Return the [X, Y] coordinate for the center point of the cell that contains the specified text.  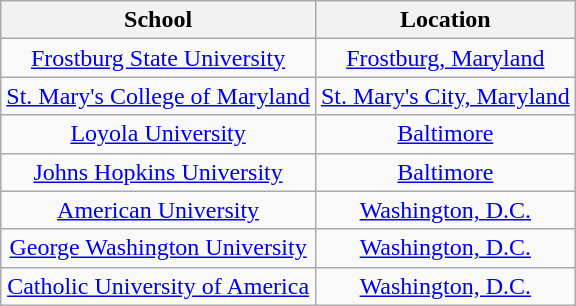
Frostburg, Maryland [445, 58]
Location [445, 20]
Frostburg State University [158, 58]
Catholic University of America [158, 286]
Loyola University [158, 134]
Johns Hopkins University [158, 172]
School [158, 20]
American University [158, 210]
St. Mary's City, Maryland [445, 96]
St. Mary's College of Maryland [158, 96]
George Washington University [158, 248]
